Identify which cell holds the provided text, then report its (X, Y) central coordinate. 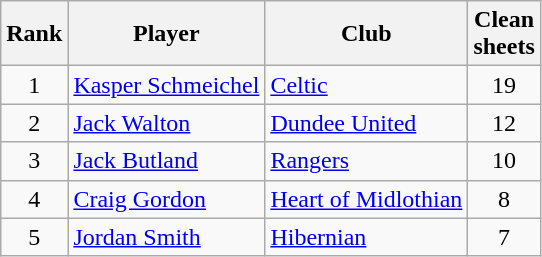
Kasper Schmeichel (166, 85)
Heart of Midlothian (366, 199)
Craig Gordon (166, 199)
5 (34, 237)
2 (34, 123)
1 (34, 85)
Jack Butland (166, 161)
Dundee United (366, 123)
Cleansheets (504, 34)
8 (504, 199)
Celtic (366, 85)
Jordan Smith (166, 237)
Rangers (366, 161)
4 (34, 199)
Club (366, 34)
Jack Walton (166, 123)
Hibernian (366, 237)
12 (504, 123)
7 (504, 237)
Rank (34, 34)
10 (504, 161)
Player (166, 34)
19 (504, 85)
3 (34, 161)
